Determine the [X, Y] coordinate at the center of the cell enclosing the given text.  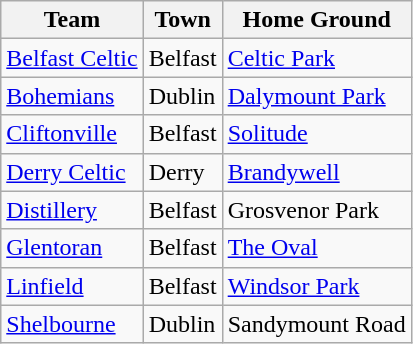
Sandymount Road [316, 324]
Brandywell [316, 172]
Belfast Celtic [72, 58]
Grosvenor Park [316, 210]
Distillery [72, 210]
Solitude [316, 134]
The Oval [316, 248]
Bohemians [72, 96]
Dalymount Park [316, 96]
Team [72, 20]
Derry [182, 172]
Glentoran [72, 248]
Celtic Park [316, 58]
Linfield [72, 286]
Cliftonville [72, 134]
Shelbourne [72, 324]
Town [182, 20]
Home Ground [316, 20]
Windsor Park [316, 286]
Derry Celtic [72, 172]
